Search for the cell housing the specified text and yield its [X, Y] center coordinate. 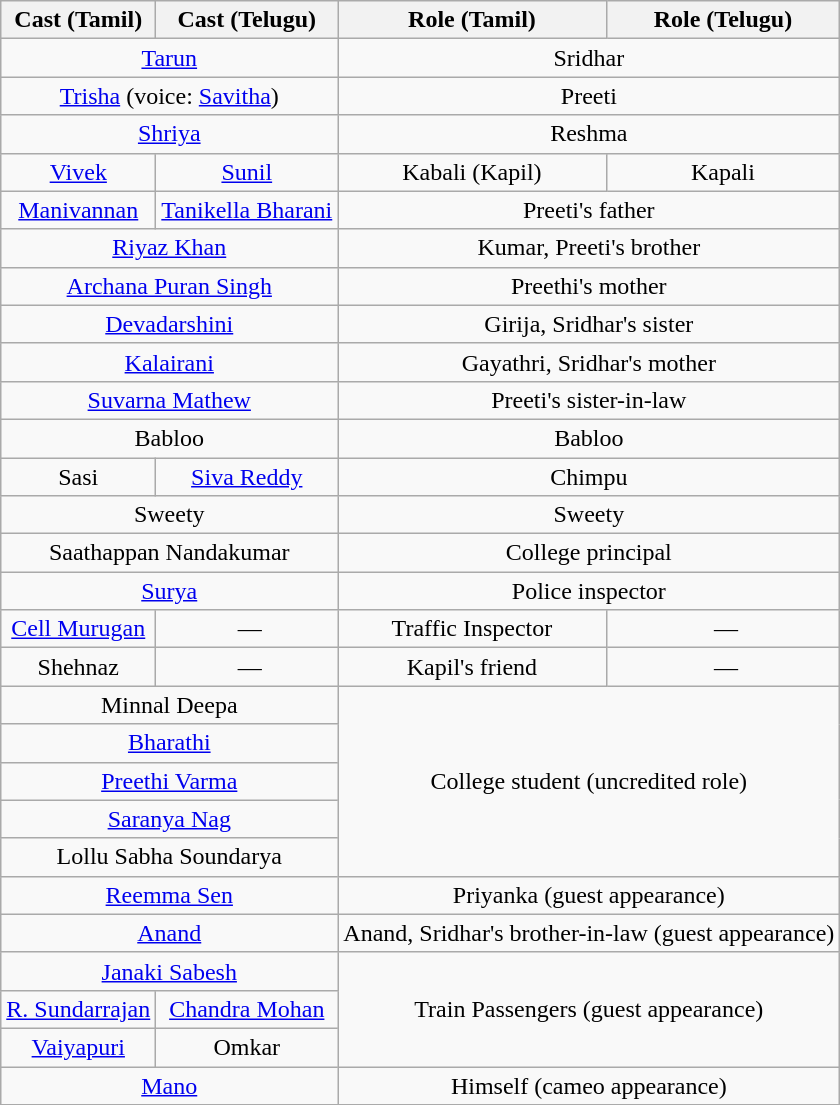
Surya [170, 591]
Traffic Inspector [472, 629]
Kapil's friend [472, 667]
Lollu Sabha Soundarya [170, 857]
Role (Telugu) [723, 20]
R. Sundarrajan [78, 1009]
Saranya Nag [170, 819]
College student (uncredited role) [589, 781]
Police inspector [589, 591]
Kapali [723, 172]
Shehnaz [78, 667]
Preethi's mother [589, 286]
Preeti's sister-in-law [589, 400]
Tarun [170, 58]
Priyanka (guest appearance) [589, 895]
Siva Reddy [247, 477]
Mano [170, 1085]
Chandra Mohan [247, 1009]
Manivannan [78, 210]
Vivek [78, 172]
Preeti [589, 96]
Chimpu [589, 477]
Janaki Sabesh [170, 971]
Kumar, Preeti's brother [589, 248]
Kalairani [170, 362]
Himself (cameo appearance) [589, 1085]
Train Passengers (guest appearance) [589, 1009]
Reshma [589, 134]
Suvarna Mathew [170, 400]
Shriya [170, 134]
Omkar [247, 1047]
Riyaz Khan [170, 248]
Bharathi [170, 743]
Preeti's father [589, 210]
Vaiyapuri [78, 1047]
Sridhar [589, 58]
Devadarshini [170, 324]
Reemma Sen [170, 895]
Trisha (voice: Savitha) [170, 96]
Girija, Sridhar's sister [589, 324]
Kabali (Kapil) [472, 172]
Archana Puran Singh [170, 286]
Sunil [247, 172]
Tanikella Bharani [247, 210]
Preethi Varma [170, 781]
Cell Murugan [78, 629]
Cast (Tamil) [78, 20]
Cast (Telugu) [247, 20]
Saathappan Nandakumar [170, 553]
Minnal Deepa [170, 705]
Gayathri, Sridhar's mother [589, 362]
Role (Tamil) [472, 20]
Anand [170, 933]
College principal [589, 553]
Sasi [78, 477]
Anand, Sridhar's brother-in-law (guest appearance) [589, 933]
